Identify which cell holds the provided text, then report its (x, y) central coordinate. 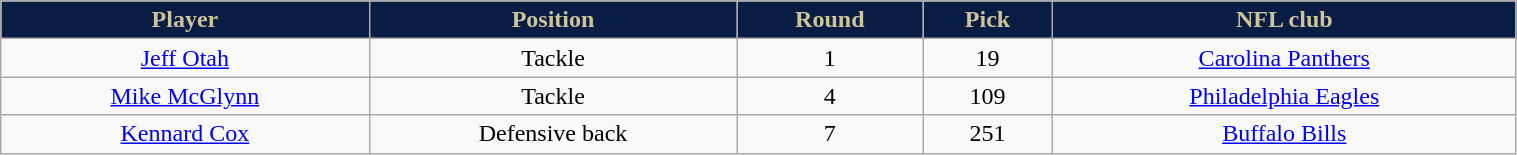
7 (830, 134)
4 (830, 96)
Round (830, 20)
Defensive back (553, 134)
NFL club (1285, 20)
251 (988, 134)
109 (988, 96)
Player (185, 20)
Philadelphia Eagles (1285, 96)
Buffalo Bills (1285, 134)
Mike McGlynn (185, 96)
Pick (988, 20)
Carolina Panthers (1285, 58)
Jeff Otah (185, 58)
1 (830, 58)
Kennard Cox (185, 134)
Position (553, 20)
19 (988, 58)
